Find where the given text appears and provide that cell's center as (X, Y) coordinate. 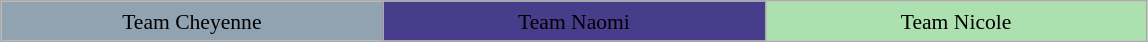
Team Cheyenne (192, 21)
Team Naomi (574, 21)
Team Nicole (956, 21)
